Extract the (X, Y) coordinate from the center of the cell holding the provided text.  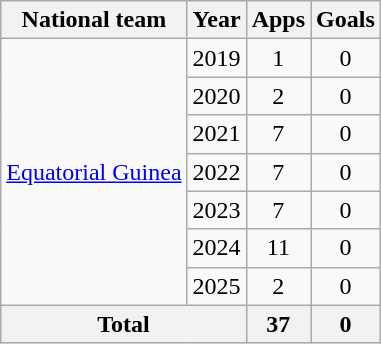
2025 (216, 286)
2021 (216, 134)
Goals (346, 20)
National team (94, 20)
37 (278, 324)
Equatorial Guinea (94, 172)
2019 (216, 58)
2022 (216, 172)
1 (278, 58)
2020 (216, 96)
11 (278, 248)
Year (216, 20)
Apps (278, 20)
2023 (216, 210)
2024 (216, 248)
Total (124, 324)
